Pinpoint the cell where the given text exists, returning its (X, Y) midpoint coordinate. 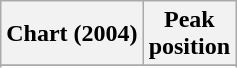
Chart (2004) (72, 34)
Peakposition (189, 34)
